Search for the cell housing the specified text and yield its [X, Y] center coordinate. 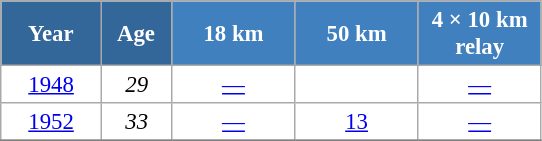
50 km [356, 34]
1948 [52, 85]
1952 [52, 122]
33 [136, 122]
Age [136, 34]
18 km [234, 34]
29 [136, 85]
13 [356, 122]
4 × 10 km relay [480, 34]
Year [52, 34]
